Return (X, Y) of the center of cell containing provided text 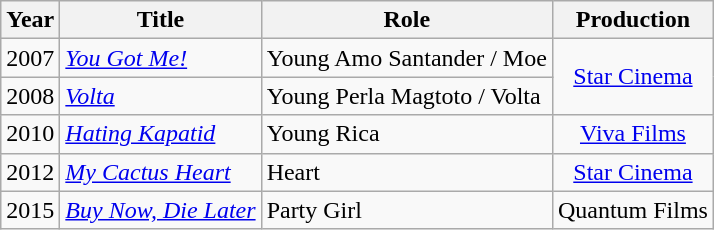
Young Perla Magtoto / Volta (406, 96)
Volta (160, 96)
My Cactus Heart (160, 172)
2015 (30, 210)
Viva Films (632, 134)
Quantum Films (632, 210)
Year (30, 20)
Production (632, 20)
Buy Now, Die Later (160, 210)
Young Amo Santander / Moe (406, 58)
2007 (30, 58)
2010 (30, 134)
2008 (30, 96)
Young Rica (406, 134)
Hating Kapatid (160, 134)
You Got Me! (160, 58)
Role (406, 20)
Party Girl (406, 210)
Title (160, 20)
Heart (406, 172)
2012 (30, 172)
